Locate the cell with the specified text and output its (X, Y) center coordinate. 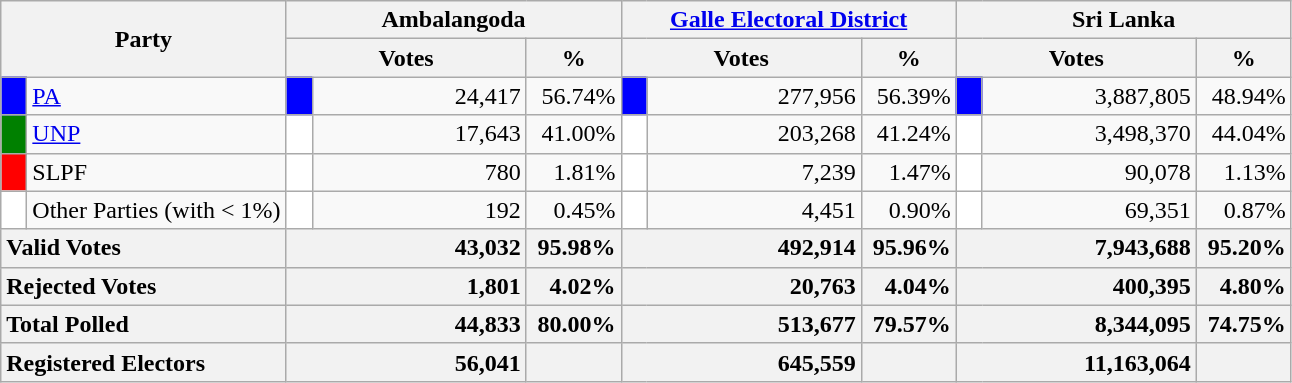
UNP (156, 134)
203,268 (754, 134)
277,956 (754, 96)
8,344,095 (1076, 324)
SLPF (156, 172)
780 (419, 172)
Registered Electors (144, 362)
Rejected Votes (144, 286)
74.75% (1244, 324)
43,032 (406, 248)
Party (144, 39)
4.02% (574, 286)
4.80% (1244, 286)
513,677 (741, 324)
645,559 (741, 362)
7,943,688 (1076, 248)
79.57% (908, 324)
95.98% (574, 248)
90,078 (1089, 172)
20,763 (741, 286)
95.20% (1244, 248)
11,163,064 (1076, 362)
69,351 (1089, 210)
56,041 (406, 362)
0.90% (908, 210)
17,643 (419, 134)
44,833 (406, 324)
56.74% (574, 96)
PA (156, 96)
41.00% (574, 134)
4.04% (908, 286)
Valid Votes (144, 248)
1.47% (908, 172)
80.00% (574, 324)
Ambalangoda (454, 20)
24,417 (419, 96)
Sri Lanka (1124, 20)
4,451 (754, 210)
Other Parties (with < 1%) (156, 210)
44.04% (1244, 134)
56.39% (908, 96)
7,239 (754, 172)
Galle Electoral District (788, 20)
0.87% (1244, 210)
Total Polled (144, 324)
95.96% (908, 248)
492,914 (741, 248)
41.24% (908, 134)
0.45% (574, 210)
1,801 (406, 286)
192 (419, 210)
1.81% (574, 172)
48.94% (1244, 96)
3,498,370 (1089, 134)
1.13% (1244, 172)
400,395 (1076, 286)
3,887,805 (1089, 96)
